Search for the cell housing the specified text and yield its [X, Y] center coordinate. 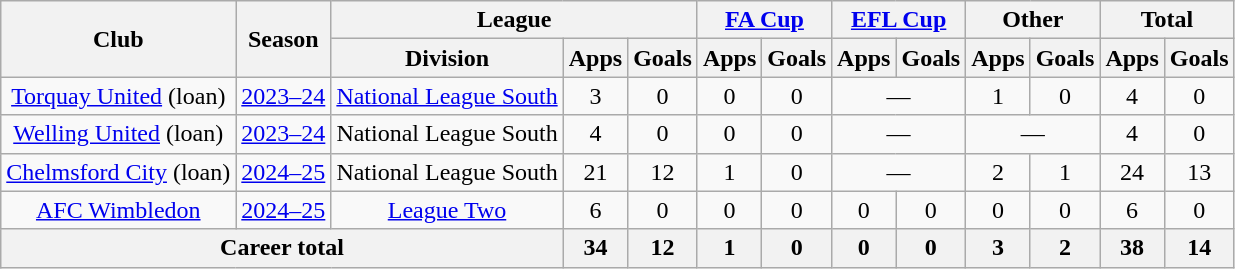
Chelmsford City (loan) [118, 172]
24 [1132, 172]
EFL Cup [899, 20]
38 [1132, 248]
Total [1167, 20]
Torquay United (loan) [118, 96]
14 [1199, 248]
Division [447, 58]
League [514, 20]
FA Cup [764, 20]
Other [1033, 20]
AFC Wimbledon [118, 210]
Career total [282, 248]
21 [595, 172]
Season [284, 39]
13 [1199, 172]
League Two [447, 210]
34 [595, 248]
Club [118, 39]
Welling United (loan) [118, 134]
